For the text-containing cell, return its midpoint in [x, y] coordinate format. 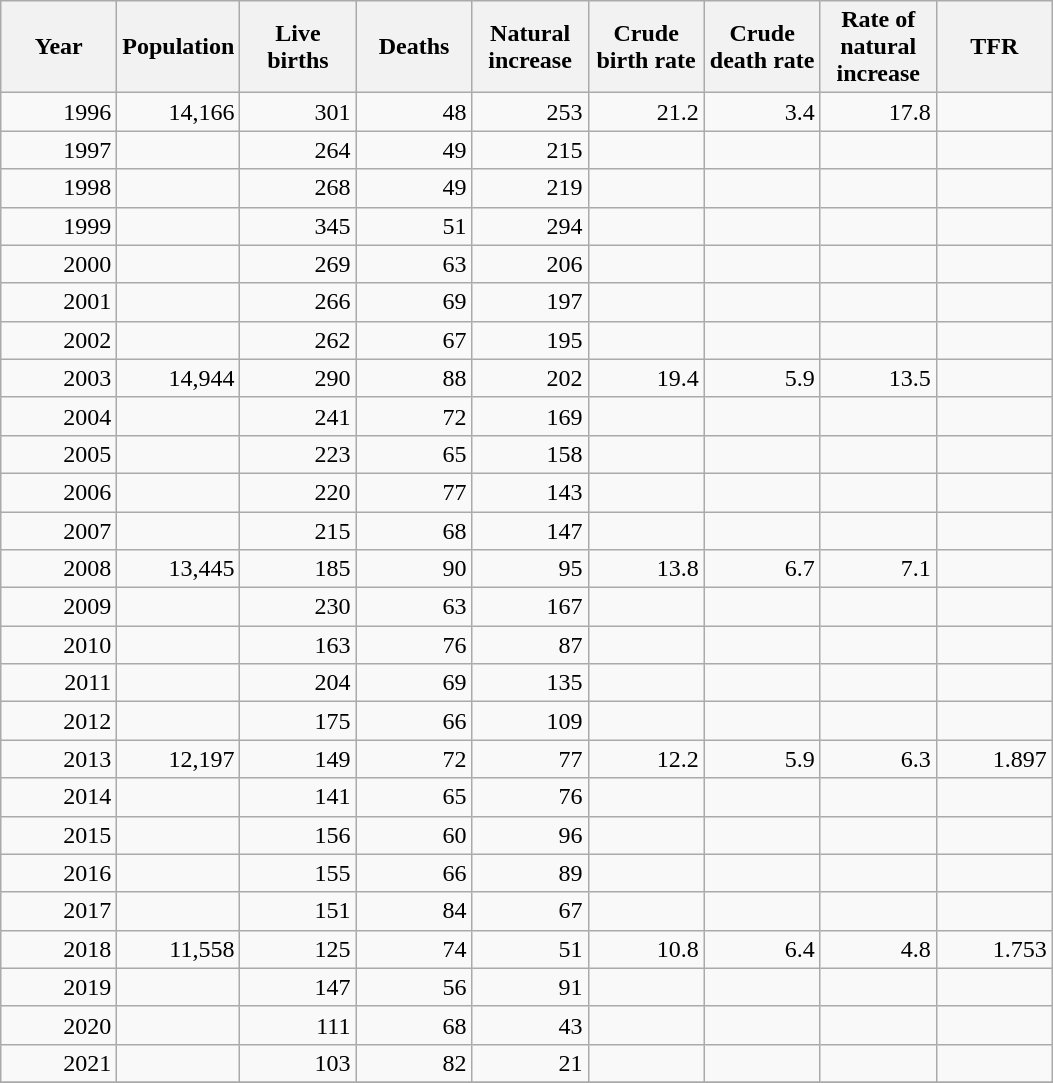
Year [59, 47]
175 [298, 721]
2002 [59, 340]
125 [298, 949]
345 [298, 226]
91 [530, 987]
60 [414, 835]
301 [298, 112]
10.8 [646, 949]
2019 [59, 987]
202 [530, 378]
12,197 [178, 759]
2006 [59, 492]
155 [298, 873]
88 [414, 378]
Deaths [414, 47]
2016 [59, 873]
294 [530, 226]
84 [414, 911]
223 [298, 454]
21.2 [646, 112]
266 [298, 302]
13,445 [178, 569]
290 [298, 378]
103 [298, 1063]
167 [530, 607]
151 [298, 911]
219 [530, 188]
109 [530, 721]
Crude death rate [762, 47]
13.8 [646, 569]
95 [530, 569]
1998 [59, 188]
21 [530, 1063]
204 [298, 683]
17.8 [878, 112]
1996 [59, 112]
149 [298, 759]
1.897 [994, 759]
87 [530, 645]
2014 [59, 797]
14,944 [178, 378]
195 [530, 340]
Population [178, 47]
264 [298, 150]
268 [298, 188]
2021 [59, 1063]
2012 [59, 721]
Rate of natural increase [878, 47]
TFR [994, 47]
1.753 [994, 949]
2000 [59, 264]
2010 [59, 645]
185 [298, 569]
1999 [59, 226]
90 [414, 569]
2001 [59, 302]
14,166 [178, 112]
135 [530, 683]
12.2 [646, 759]
2004 [59, 416]
2020 [59, 1025]
169 [530, 416]
43 [530, 1025]
Natural increase [530, 47]
48 [414, 112]
2005 [59, 454]
89 [530, 873]
156 [298, 835]
56 [414, 987]
143 [530, 492]
230 [298, 607]
2007 [59, 531]
1997 [59, 150]
Live births [298, 47]
4.8 [878, 949]
96 [530, 835]
2011 [59, 683]
2013 [59, 759]
163 [298, 645]
6.7 [762, 569]
2009 [59, 607]
82 [414, 1063]
Crude birth rate [646, 47]
269 [298, 264]
2018 [59, 949]
74 [414, 949]
3.4 [762, 112]
241 [298, 416]
11,558 [178, 949]
2008 [59, 569]
197 [530, 302]
220 [298, 492]
206 [530, 264]
2003 [59, 378]
158 [530, 454]
262 [298, 340]
7.1 [878, 569]
6.3 [878, 759]
13.5 [878, 378]
6.4 [762, 949]
19.4 [646, 378]
253 [530, 112]
141 [298, 797]
111 [298, 1025]
2015 [59, 835]
2017 [59, 911]
